Search for the cell housing the specified text and yield its (x, y) center coordinate. 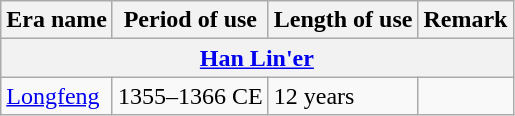
Longfeng (57, 96)
Remark (466, 20)
Length of use (343, 20)
12 years (343, 96)
Period of use (190, 20)
1355–1366 CE (190, 96)
Han Lin'er (257, 58)
Era name (57, 20)
